From the cell containing the given text, extract its center point as (x, y) coordinate. 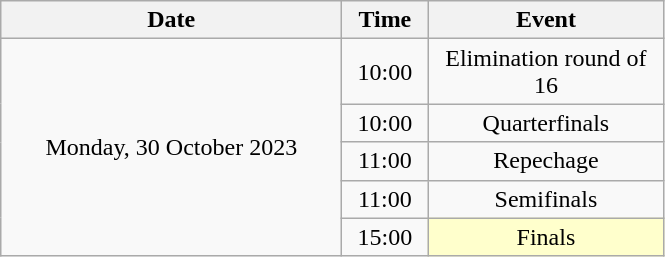
Date (172, 20)
Time (385, 20)
Elimination round of 16 (546, 72)
Semifinals (546, 199)
Monday, 30 October 2023 (172, 148)
Finals (546, 237)
Event (546, 20)
Repechage (546, 161)
15:00 (385, 237)
Quarterfinals (546, 123)
